Provide the [X, Y] coordinate of the cell's center where the given text is located.  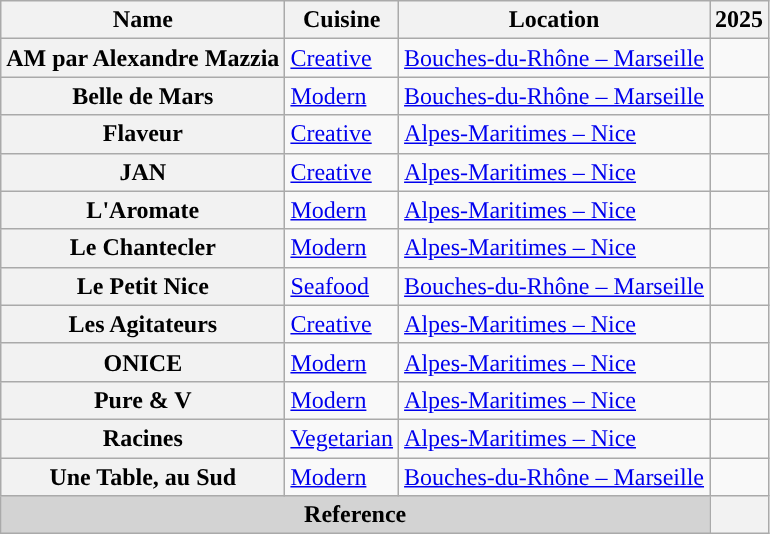
Reference [356, 515]
Le Chantecler [143, 248]
Vegetarian [342, 438]
Cuisine [342, 20]
Location [554, 20]
L'Aromate [143, 210]
AM par Alexandre Mazzia [143, 58]
Racines [143, 438]
ONICE [143, 362]
2025 [740, 20]
JAN [143, 172]
Une Table, au Sud [143, 477]
Belle de Mars [143, 96]
Le Petit Nice [143, 286]
Les Agitateurs [143, 324]
Flaveur [143, 134]
Pure & V [143, 400]
Seafood [342, 286]
Name [143, 20]
